Return [X, Y] of the center of cell containing provided text 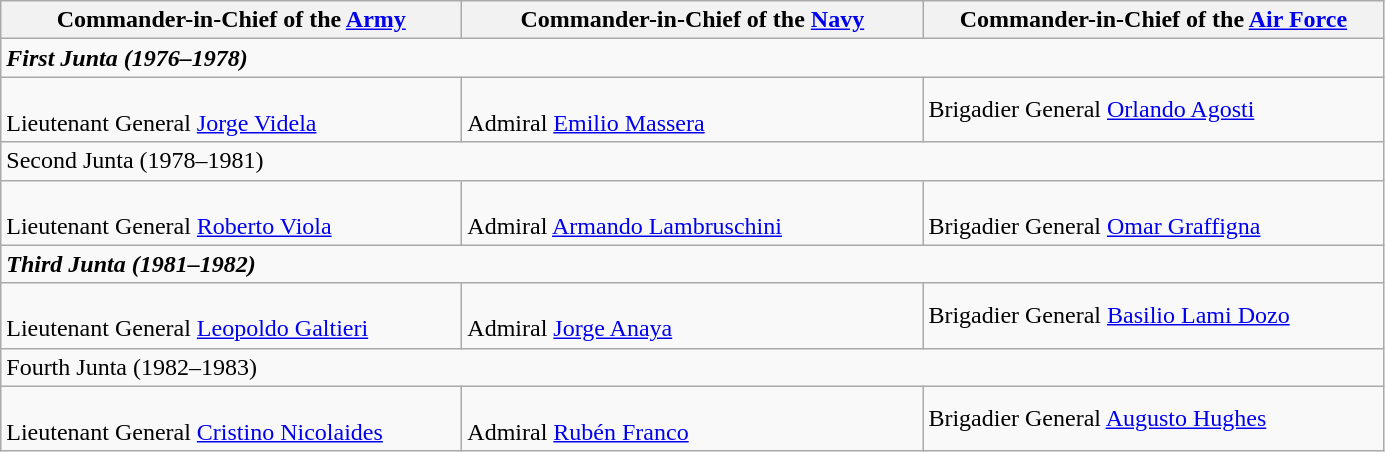
Lieutenant General Jorge Videla [232, 110]
Brigadier General Omar Graffigna [1154, 212]
Lieutenant General Roberto Viola [232, 212]
Admiral Armando Lambruschini [692, 212]
Brigadier General Augusto Hughes [1154, 418]
Lieutenant General Leopoldo Galtieri [232, 316]
Commander-in-Chief of the Army [232, 20]
First Junta (1976–1978) [692, 58]
Commander-in-Chief of the Navy [692, 20]
Third Junta (1981–1982) [692, 264]
Admiral Rubén Franco [692, 418]
Brigadier General Orlando Agosti [1154, 110]
Commander-in-Chief of the Air Force [1154, 20]
Fourth Junta (1982–1983) [692, 367]
Second Junta (1978–1981) [692, 161]
Admiral Jorge Anaya [692, 316]
Brigadier General Basilio Lami Dozo [1154, 316]
Lieutenant General Cristino Nicolaides [232, 418]
Admiral Emilio Massera [692, 110]
